Locate the cell with the specified text and output its [x, y] center coordinate. 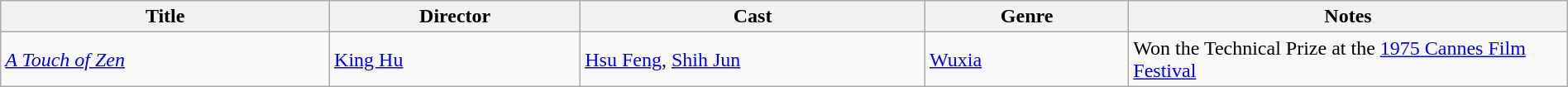
Wuxia [1026, 60]
King Hu [455, 60]
Won the Technical Prize at the 1975 Cannes Film Festival [1348, 60]
Title [165, 17]
Director [455, 17]
Notes [1348, 17]
A Touch of Zen [165, 60]
Genre [1026, 17]
Hsu Feng, Shih Jun [753, 60]
Cast [753, 17]
